Pinpoint the cell where the given text exists, returning its (X, Y) midpoint coordinate. 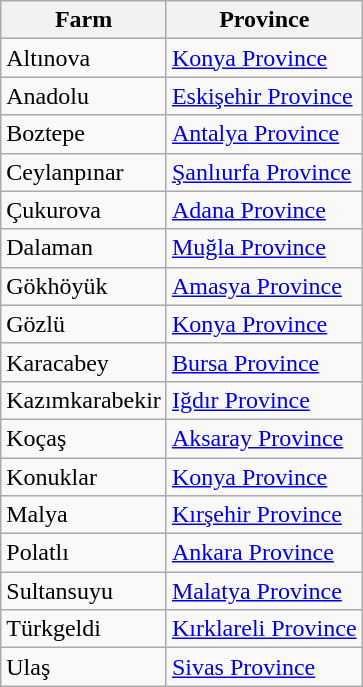
Dalaman (84, 248)
Gözlü (84, 324)
Şanlıurfa Province (264, 172)
Bursa Province (264, 362)
Aksaray Province (264, 438)
Malatya Province (264, 591)
Konuklar (84, 477)
Sivas Province (264, 667)
Anadolu (84, 96)
Province (264, 20)
Adana Province (264, 210)
Kırklareli Province (264, 629)
Iğdır Province (264, 400)
Polatlı (84, 553)
Malya (84, 515)
Ulaş (84, 667)
Koçaş (84, 438)
Gökhöyük (84, 286)
Amasya Province (264, 286)
Çukurova (84, 210)
Ceylanpınar (84, 172)
Muğla Province (264, 248)
Eskişehir Province (264, 96)
Antalya Province (264, 134)
Kazımkarabekir (84, 400)
Farm (84, 20)
Altınova (84, 58)
Sultansuyu (84, 591)
Boztepe (84, 134)
Kırşehir Province (264, 515)
Karacabey (84, 362)
Ankara Province (264, 553)
Türkgeldi (84, 629)
